Extract the [x, y] coordinate from the center of the cell holding the provided text.  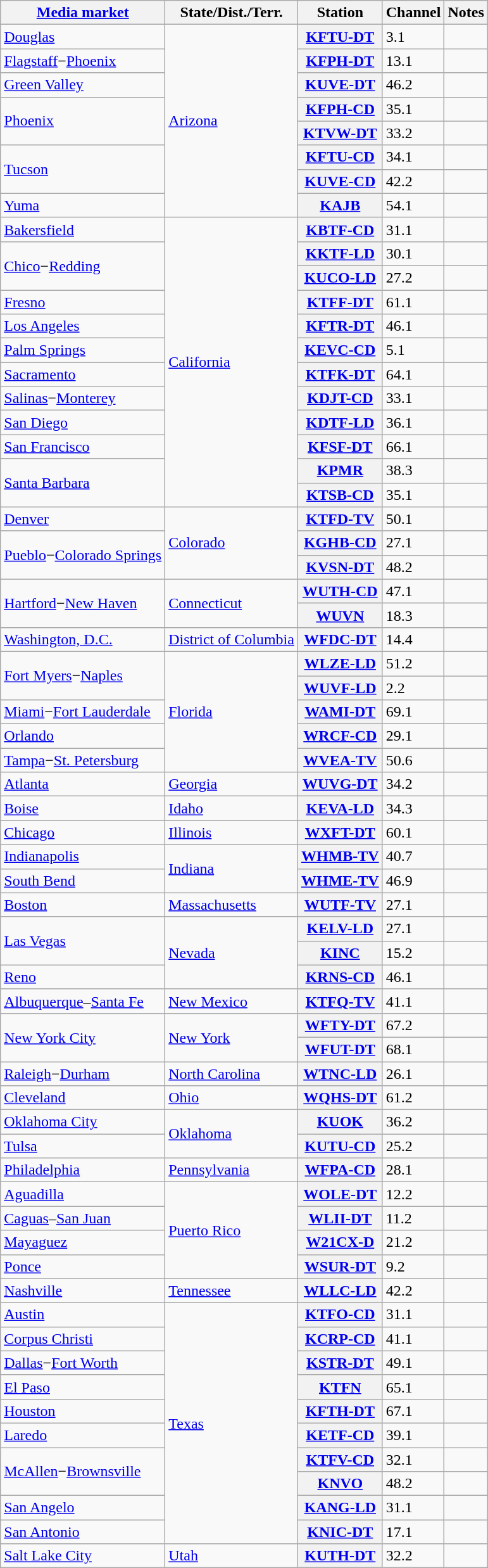
KNVO [340, 1484]
Puerto Rico [232, 1230]
Las Vegas [83, 941]
Pueblo−Colorado Springs [83, 555]
KBTF-CD [340, 229]
KFTU-DT [340, 37]
KTFQ-TV [340, 1001]
WQHS-DT [340, 1098]
WOLE-DT [340, 1194]
WUTH-CD [340, 591]
32.1 [413, 1459]
Channel [413, 13]
Pennsylvania [232, 1170]
Nashville [83, 1291]
Albuquerque–Santa Fe [83, 1001]
Georgia [232, 784]
KSTR-DT [340, 1363]
11.2 [413, 1218]
KTFD-TV [340, 519]
WFPA-CD [340, 1170]
Fresno [83, 302]
KRNS-CD [340, 977]
KFTU-CD [340, 157]
WUVG-DT [340, 784]
Tennessee [232, 1291]
Florida [232, 711]
South Bend [83, 881]
47.1 [413, 591]
Green Valley [83, 85]
Notes [466, 13]
33.2 [413, 133]
WVEA-TV [340, 760]
KUOK [340, 1122]
Media market [83, 13]
2.2 [413, 687]
WFTY-DT [340, 1025]
65.1 [413, 1387]
Denver [83, 519]
Corpus Christi [83, 1339]
61.2 [413, 1098]
Texas [232, 1423]
49.1 [413, 1363]
Santa Barbara [83, 483]
WAMI-DT [340, 712]
32.2 [413, 1556]
WFDC-DT [340, 639]
KFTR-DT [340, 326]
New Mexico [232, 1001]
Massachusetts [232, 905]
WLII-DT [340, 1218]
W21CX-D [340, 1242]
Flagstaff−Phoenix [83, 61]
KUCO-LD [340, 277]
KPMR [340, 471]
28.1 [413, 1170]
Bakersfield [83, 229]
13.1 [413, 61]
KUVE-CD [340, 181]
Aguadilla [83, 1194]
64.1 [413, 374]
North Carolina [232, 1074]
Tampa−St. Petersburg [83, 760]
Indianapolis [83, 857]
San Francisco [83, 447]
33.1 [413, 398]
KFTH-DT [340, 1411]
25.2 [413, 1146]
KTFN [340, 1387]
Houston [83, 1411]
KKTF-LD [340, 253]
McAllen−Brownsville [83, 1471]
WLLC-LD [340, 1291]
KFPH-CD [340, 109]
KTFF-DT [340, 302]
New York [232, 1037]
KUTH-DT [340, 1556]
Washington, D.C. [83, 639]
KUTU-CD [340, 1146]
New York City [83, 1037]
Connecticut [232, 603]
66.1 [413, 447]
WUTF-TV [340, 905]
Salt Lake City [83, 1556]
Yuma [83, 205]
WTNC-LD [340, 1074]
KAJB [340, 205]
Sacramento [83, 374]
Laredo [83, 1435]
KDTF-LD [340, 423]
Reno [83, 977]
50.6 [413, 760]
KVSN-DT [340, 567]
San Angelo [83, 1508]
Mayaguez [83, 1242]
KEVA-LD [340, 808]
KEVC-CD [340, 350]
Oklahoma [232, 1134]
KCRP-CD [340, 1339]
WFUT-DT [340, 1049]
38.3 [413, 471]
39.1 [413, 1435]
Nevada [232, 953]
Los Angeles [83, 326]
Ohio [232, 1098]
18.3 [413, 615]
Raleigh−Durham [83, 1074]
San Antonio [83, 1532]
68.1 [413, 1049]
27.2 [413, 277]
KGHB-CD [340, 543]
14.4 [413, 639]
Dallas−Fort Worth [83, 1363]
3.1 [413, 37]
Cleveland [83, 1098]
30.1 [413, 253]
Utah [232, 1556]
Ponce [83, 1266]
WXFT-DT [340, 832]
61.1 [413, 302]
WSUR-DT [340, 1266]
Caguas–San Juan [83, 1218]
Idaho [232, 808]
Orlando [83, 736]
KANG-LD [340, 1508]
40.7 [413, 857]
Philadelphia [83, 1170]
KINC [340, 953]
El Paso [83, 1387]
Atlanta [83, 784]
29.1 [413, 736]
Boston [83, 905]
Boise [83, 808]
34.2 [413, 784]
WHME-TV [340, 881]
KUVE-DT [340, 85]
36.2 [413, 1122]
KTFV-CD [340, 1459]
69.1 [413, 712]
KELV-LD [340, 929]
Austin [83, 1315]
67.1 [413, 1411]
KTSB-CD [340, 495]
WLZE-LD [340, 663]
26.1 [413, 1074]
District of Columbia [232, 639]
9.2 [413, 1266]
KETF-CD [340, 1435]
Hartford−New Haven [83, 603]
60.1 [413, 832]
15.2 [413, 953]
KNIC-DT [340, 1532]
46.2 [413, 85]
KDJT-CD [340, 398]
Arizona [232, 121]
36.1 [413, 423]
50.1 [413, 519]
Indiana [232, 869]
12.2 [413, 1194]
Chicago [83, 832]
California [232, 362]
State/Dist./Terr. [232, 13]
WUVF-LD [340, 687]
Phoenix [83, 121]
San Diego [83, 423]
Palm Springs [83, 350]
Salinas−Monterey [83, 398]
WRCF-CD [340, 736]
WUVN [340, 615]
34.1 [413, 157]
51.2 [413, 663]
Colorado [232, 543]
Oklahoma City [83, 1122]
Chico−Redding [83, 265]
67.2 [413, 1025]
KTFO-CD [340, 1315]
KTFK-DT [340, 374]
Station [340, 13]
21.2 [413, 1242]
Illinois [232, 832]
17.1 [413, 1532]
Tucson [83, 169]
KFSF-DT [340, 447]
Tulsa [83, 1146]
Miami−Fort Lauderdale [83, 712]
KFPH-DT [340, 61]
5.1 [413, 350]
Fort Myers−Naples [83, 675]
34.3 [413, 808]
WHMB-TV [340, 857]
KTVW-DT [340, 133]
54.1 [413, 205]
46.9 [413, 881]
Douglas [83, 37]
